Search for the cell housing the specified text and yield its [X, Y] center coordinate. 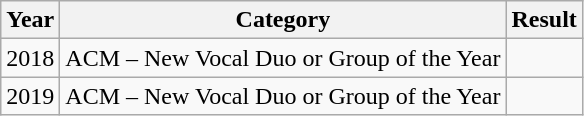
2018 [30, 58]
Category [283, 20]
Result [544, 20]
Year [30, 20]
2019 [30, 96]
